Locate the cell with the specified text and output its (x, y) center coordinate. 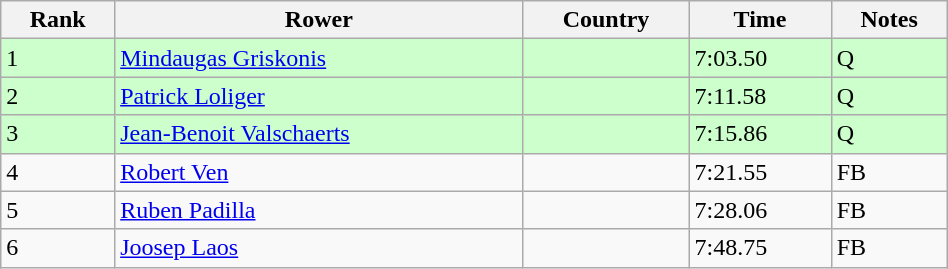
4 (58, 172)
7:11.58 (760, 96)
Time (760, 20)
6 (58, 248)
Mindaugas Griskonis (319, 58)
Country (606, 20)
Ruben Padilla (319, 210)
Rower (319, 20)
Robert Ven (319, 172)
Jean-Benoit Valschaerts (319, 134)
5 (58, 210)
1 (58, 58)
7:03.50 (760, 58)
7:48.75 (760, 248)
Joosep Laos (319, 248)
Rank (58, 20)
3 (58, 134)
Notes (889, 20)
Patrick Loliger (319, 96)
2 (58, 96)
7:21.55 (760, 172)
7:15.86 (760, 134)
7:28.06 (760, 210)
